From the cell containing the given text, extract its center point as [x, y] coordinate. 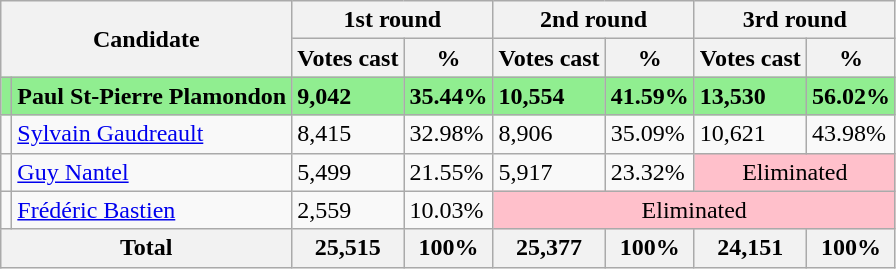
3rd round [794, 20]
9,042 [348, 96]
10.03% [448, 210]
56.02% [850, 96]
43.98% [850, 134]
2nd round [594, 20]
Total [146, 248]
5,917 [549, 172]
21.55% [448, 172]
Frédéric Bastien [152, 210]
8,415 [348, 134]
2,559 [348, 210]
25,377 [549, 248]
Candidate [146, 39]
23.32% [650, 172]
8,906 [549, 134]
35.44% [448, 96]
25,515 [348, 248]
35.09% [650, 134]
41.59% [650, 96]
5,499 [348, 172]
13,530 [750, 96]
10,621 [750, 134]
10,554 [549, 96]
Guy Nantel [152, 172]
Paul St-Pierre Plamondon [152, 96]
1st round [392, 20]
24,151 [750, 248]
32.98% [448, 134]
Sylvain Gaudreault [152, 134]
